Locate the cell with the specified text and output its (X, Y) center coordinate. 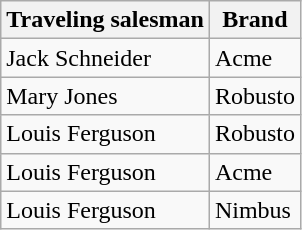
Traveling salesman (106, 20)
Nimbus (254, 210)
Jack Schneider (106, 58)
Brand (254, 20)
Mary Jones (106, 96)
